Extract the [x, y] coordinate from the center of the cell holding the provided text.  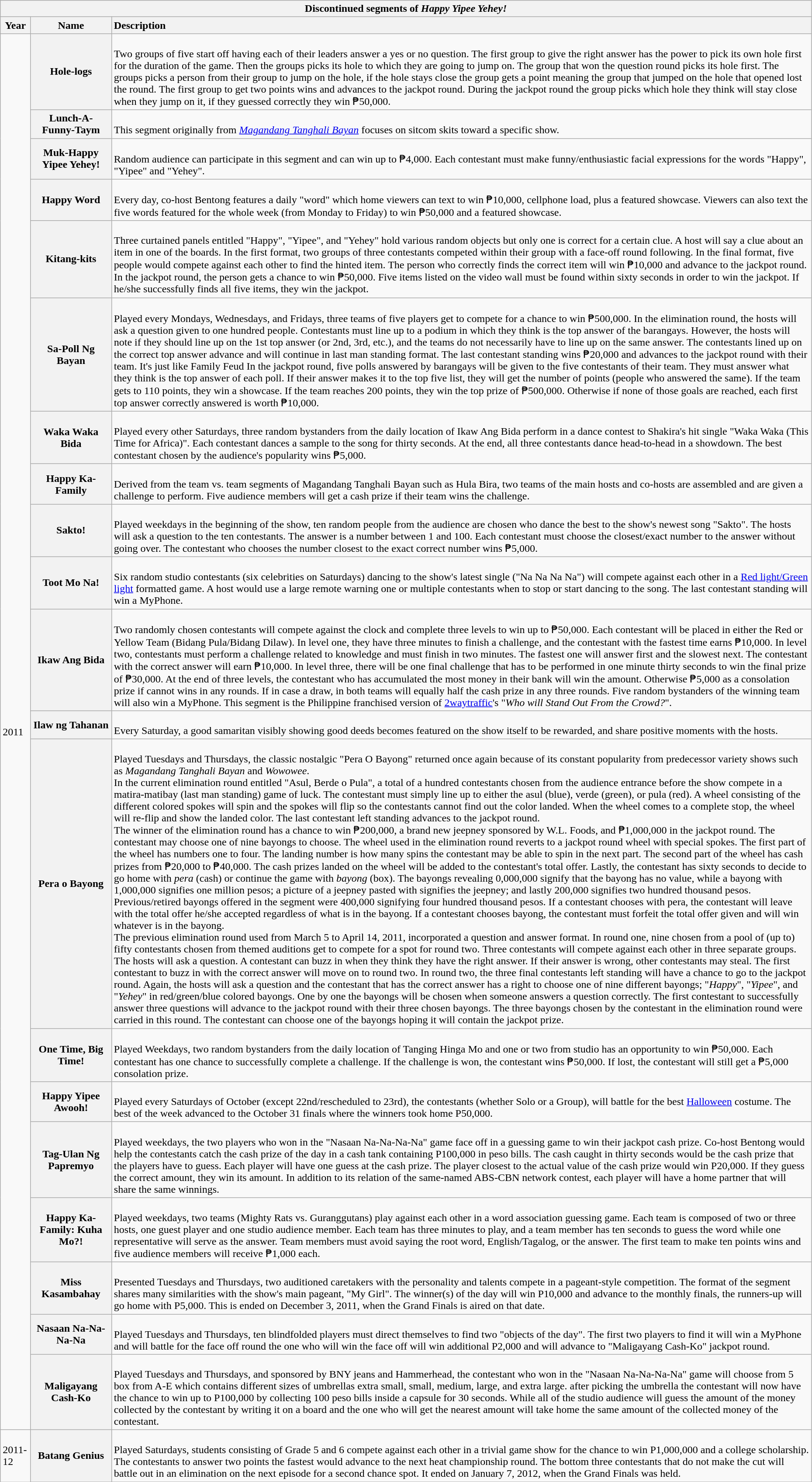
Sa-Poll Ng Bayan [71, 354]
Discontinued segments of Happy Yipee Yehey! [406, 9]
Lunch-A-Funny-Taym [71, 124]
Tag-Ulan Ng Papremyo [71, 1160]
Happy Word [71, 200]
Description [461, 25]
This segment originally from Magandang Tanghali Bayan focuses on sitcom skits toward a specific show. [461, 124]
Year [16, 25]
Hole-logs [71, 72]
Miss Kasambahay [71, 1288]
Ilaw ng Tahanan [71, 725]
Maligayang Cash-Ko [71, 1392]
Happy Yipee Awooh! [71, 1102]
Batang Genius [71, 1456]
2011 [16, 732]
Name [71, 25]
One Time, Big Time! [71, 1055]
2011-12 [16, 1456]
Muk-Happy Yipee Yehey! [71, 159]
Happy Ka-Family [71, 484]
Ikaw Ang Bida [71, 660]
Toot Mo Na! [71, 583]
Waka Waka Bida [71, 438]
Happy Ka-Family: Kuha Mo?! [71, 1230]
Sakto! [71, 530]
Nasaan Na-Na-Na-Na [71, 1334]
Kitang-kits [71, 259]
Pera o Bayong [71, 884]
